Return the [x, y] coordinate for the center point of the cell that contains the specified text.  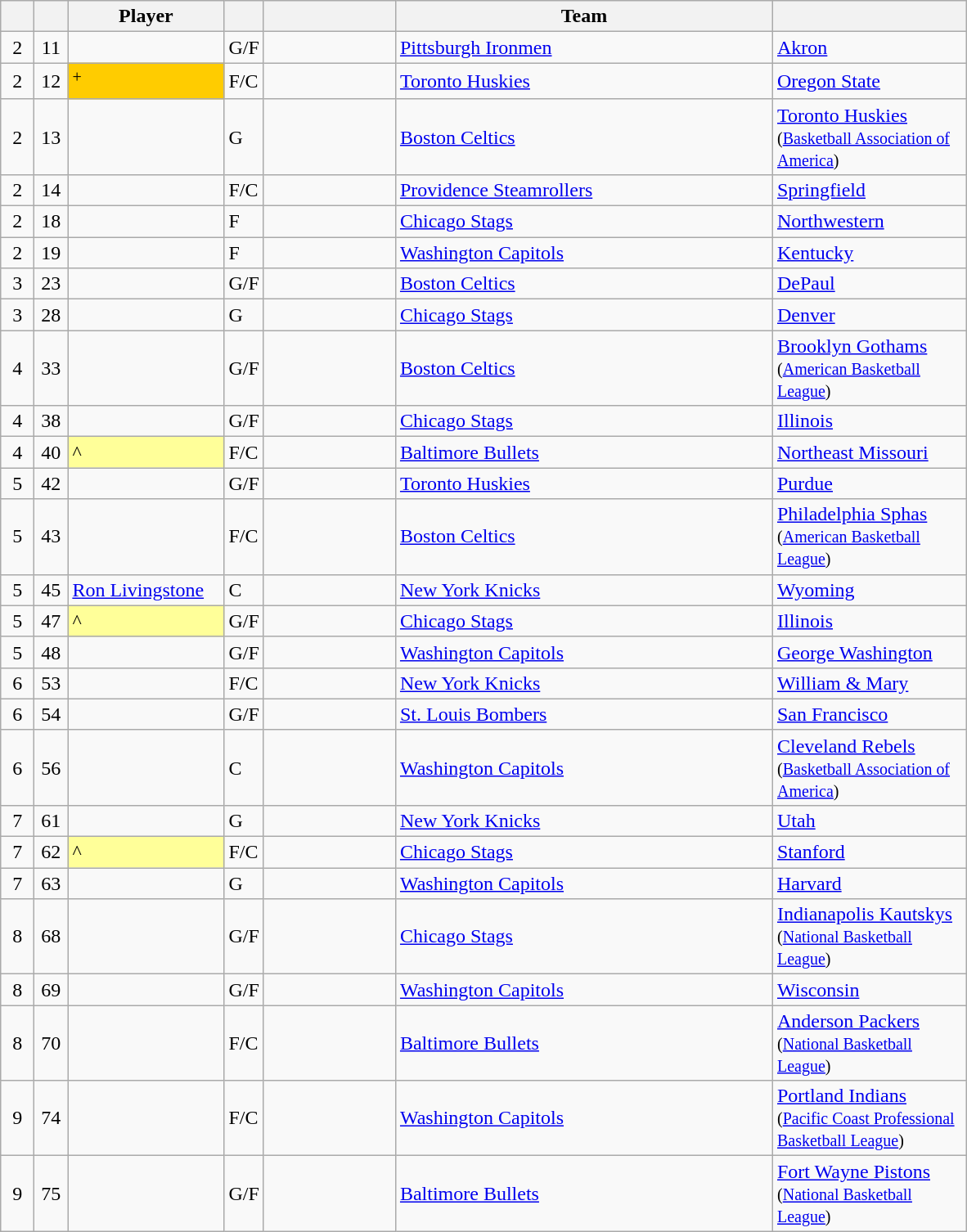
13 [51, 137]
70 [51, 1043]
18 [51, 222]
28 [51, 315]
St. Louis Bombers [584, 714]
Stanford [869, 852]
48 [51, 652]
Utah [869, 821]
Kentucky [869, 253]
43 [51, 537]
Portland Indians (Pacific Coast Professional Basketball League) [869, 1118]
George Washington [869, 652]
69 [51, 990]
68 [51, 937]
Wisconsin [869, 990]
Northeast Missouri [869, 452]
Wyoming [869, 590]
Philadelphia Sphas (American Basketball League) [869, 537]
56 [51, 767]
Pittsburgh Ironmen [584, 47]
Providence Steamrollers [584, 190]
+ [146, 82]
Oregon State [869, 82]
Harvard [869, 884]
11 [51, 47]
Anderson Packers (National Basketball League) [869, 1043]
63 [51, 884]
Northwestern [869, 222]
Player [146, 16]
54 [51, 714]
62 [51, 852]
Toronto Huskies (Basketball Association of America) [869, 137]
William & Mary [869, 683]
12 [51, 82]
Team [584, 16]
40 [51, 452]
47 [51, 621]
23 [51, 284]
Cleveland Rebels (Basketball Association of America) [869, 767]
Akron [869, 47]
74 [51, 1118]
Indianapolis Kautskys (National Basketball League) [869, 937]
Ron Livingstone [146, 590]
75 [51, 1194]
Springfield [869, 190]
DePaul [869, 284]
San Francisco [869, 714]
Brooklyn Gothams (American Basketball League) [869, 368]
61 [51, 821]
Denver [869, 315]
42 [51, 483]
14 [51, 190]
38 [51, 421]
45 [51, 590]
19 [51, 253]
33 [51, 368]
Purdue [869, 483]
53 [51, 683]
Fort Wayne Pistons (National Basketball League) [869, 1194]
